Locate the cell with the specified text and output its [x, y] center coordinate. 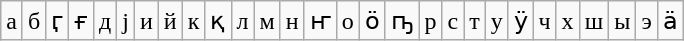
о [348, 21]
м [267, 21]
у [496, 21]
р [430, 21]
ш [594, 21]
а [12, 21]
ы [622, 21]
н [292, 21]
т [475, 21]
э [646, 21]
ғ [82, 21]
л [242, 21]
ӷ [58, 21]
б [34, 21]
й [170, 21]
j [126, 21]
ӓ [670, 21]
ҧ [402, 21]
ч [544, 21]
д [104, 21]
и [146, 21]
х [568, 21]
ҥ [320, 21]
к [194, 21]
қ [218, 21]
с [453, 21]
ӧ [372, 21]
ӱ [520, 21]
